From the cell containing the given text, extract its center point as [X, Y] coordinate. 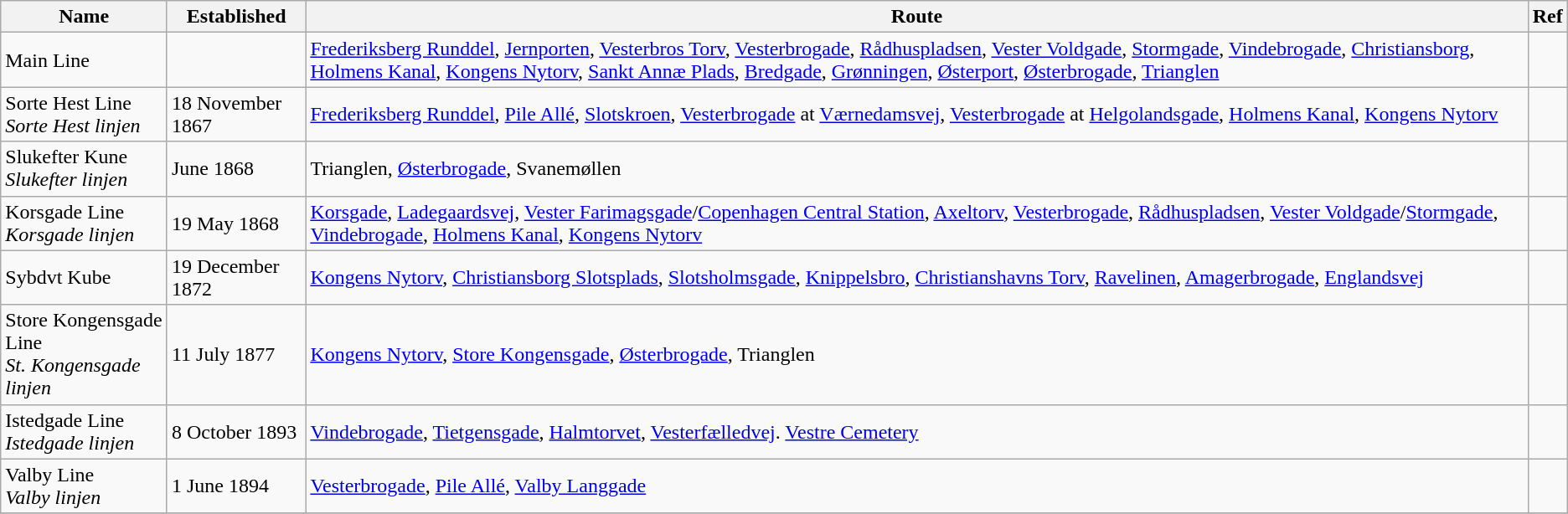
Istedgade Line Istedgade linjen [84, 432]
1 June 1894 [236, 486]
Valby Line Valby linjen [84, 486]
June 1868 [236, 169]
Ref [1548, 17]
Kongens Nytorv, Christiansborg Slotsplads, Slotsholmsgade, Knippelsbro, Christianshavns Torv, Ravelinen, Amagerbrogade, Englandsvej [916, 278]
Frederiksberg Runddel, Pile Allé, Slotskroen, Vesterbrogade at Værnedamsvej, Vesterbrogade at Helgolandsgade, Holmens Kanal, Kongens Nytorv [916, 114]
19 May 1868 [236, 223]
Vindebrogade, Tietgensgade, Halmtorvet, Vesterfælledvej. Vestre Cemetery [916, 432]
11 July 1877 [236, 355]
Established [236, 17]
8 October 1893 [236, 432]
Store Kongensgade Line St. Kongensgade linjen [84, 355]
Kongens Nytorv, Store Kongensgade, Østerbrogade, Trianglen [916, 355]
Sorte Hest Line Sorte Hest linjen [84, 114]
Trianglen, Østerbrogade, Svanemøllen [916, 169]
18 November 1867 [236, 114]
Route [916, 17]
Korsgade Line Korsgade linjen [84, 223]
Slukefter Kune Slukefter linjen [84, 169]
Vesterbrogade, Pile Allé, Valby Langgade [916, 486]
19 December 1872 [236, 278]
Name [84, 17]
Sybdvt Kube [84, 278]
Main Line [84, 60]
